Scan for the cell matching the given text and deliver its (x, y) coordinate at center. 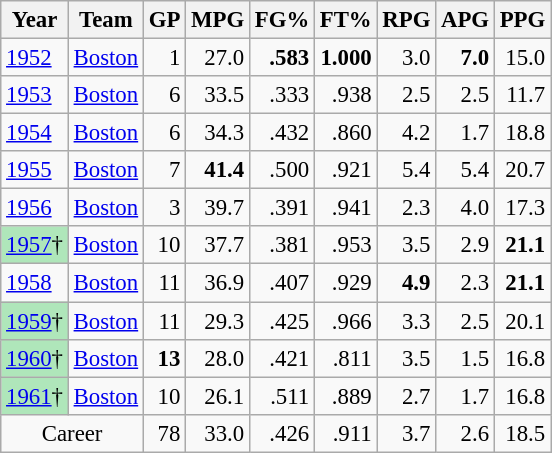
34.3 (218, 133)
.921 (346, 170)
1959† (35, 321)
.966 (346, 321)
1.000 (346, 58)
78 (164, 433)
2.7 (406, 396)
Team (106, 20)
7 (164, 170)
41.4 (218, 170)
33.5 (218, 95)
FT% (346, 20)
4.9 (406, 283)
.889 (346, 396)
1956 (35, 208)
.432 (282, 133)
1954 (35, 133)
.860 (346, 133)
33.0 (218, 433)
18.5 (522, 433)
.929 (346, 283)
RPG (406, 20)
.391 (282, 208)
1957† (35, 245)
FG% (282, 20)
27.0 (218, 58)
1953 (35, 95)
1961† (35, 396)
.407 (282, 283)
1952 (35, 58)
1960† (35, 358)
.500 (282, 170)
2.6 (466, 433)
.333 (282, 95)
GP (164, 20)
.911 (346, 433)
15.0 (522, 58)
2.9 (466, 245)
3.7 (406, 433)
.421 (282, 358)
.426 (282, 433)
1958 (35, 283)
11.7 (522, 95)
3.0 (406, 58)
4.2 (406, 133)
13 (164, 358)
.938 (346, 95)
MPG (218, 20)
1 (164, 58)
.425 (282, 321)
1955 (35, 170)
Career (72, 433)
4.0 (466, 208)
.583 (282, 58)
PPG (522, 20)
29.3 (218, 321)
.511 (282, 396)
1.5 (466, 358)
Year (35, 20)
.811 (346, 358)
20.1 (522, 321)
39.7 (218, 208)
.953 (346, 245)
3 (164, 208)
20.7 (522, 170)
37.7 (218, 245)
28.0 (218, 358)
7.0 (466, 58)
36.9 (218, 283)
26.1 (218, 396)
3.3 (406, 321)
17.3 (522, 208)
APG (466, 20)
.381 (282, 245)
.941 (346, 208)
18.8 (522, 133)
